Detect which cell encompasses the target text, then output its (X, Y) center coordinate. 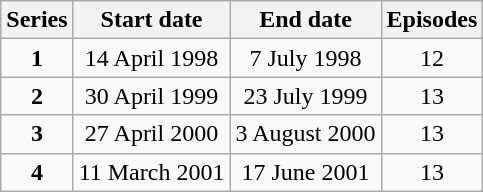
11 March 2001 (152, 172)
27 April 2000 (152, 134)
23 July 1999 (306, 96)
2 (37, 96)
4 (37, 172)
Episodes (432, 20)
Series (37, 20)
17 June 2001 (306, 172)
1 (37, 58)
12 (432, 58)
14 April 1998 (152, 58)
End date (306, 20)
30 April 1999 (152, 96)
Start date (152, 20)
3 August 2000 (306, 134)
7 July 1998 (306, 58)
3 (37, 134)
